Output the [X, Y] coordinate of the center of the cell containing the given text.  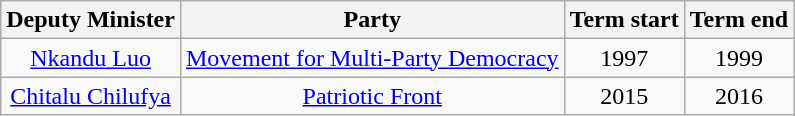
Term end [739, 20]
2015 [624, 96]
Term start [624, 20]
Patriotic Front [372, 96]
Movement for Multi-Party Democracy [372, 58]
1999 [739, 58]
1997 [624, 58]
2016 [739, 96]
Deputy Minister [91, 20]
Nkandu Luo [91, 58]
Party [372, 20]
Chitalu Chilufya [91, 96]
